Pinpoint the cell where the given text exists, returning its [X, Y] midpoint coordinate. 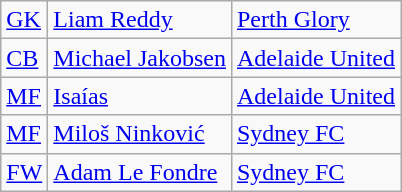
Liam Reddy [140, 20]
Perth Glory [316, 20]
Miloš Ninković [140, 134]
Michael Jakobsen [140, 58]
Adam Le Fondre [140, 172]
FW [24, 172]
GK [24, 20]
Isaías [140, 96]
CB [24, 58]
